Determine the [X, Y] coordinate at the center of the cell enclosing the given text.  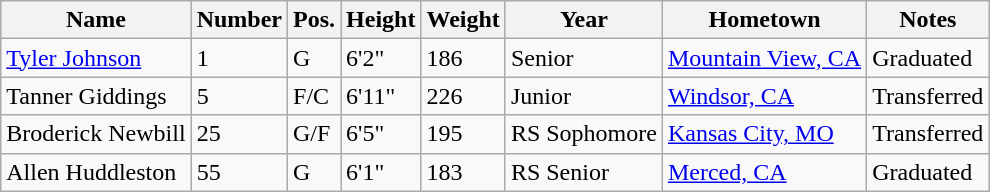
Tyler Johnson [96, 58]
Year [584, 20]
226 [463, 96]
Mountain View, CA [764, 58]
Tanner Giddings [96, 96]
RS Senior [584, 172]
55 [239, 172]
Windsor, CA [764, 96]
6'5" [381, 134]
186 [463, 58]
Allen Huddleston [96, 172]
RS Sophomore [584, 134]
Number [239, 20]
Notes [928, 20]
195 [463, 134]
G/F [314, 134]
Broderick Newbill [96, 134]
Junior [584, 96]
6'1" [381, 172]
Pos. [314, 20]
Weight [463, 20]
25 [239, 134]
Name [96, 20]
6'2" [381, 58]
F/C [314, 96]
Kansas City, MO [764, 134]
183 [463, 172]
5 [239, 96]
Height [381, 20]
1 [239, 58]
6'11" [381, 96]
Merced, CA [764, 172]
Hometown [764, 20]
Senior [584, 58]
